Scan for the cell matching the given text and deliver its [x, y] coordinate at center. 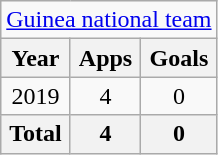
2019 [36, 96]
Goals [179, 58]
Total [36, 134]
Guinea national team [109, 20]
Year [36, 58]
Apps [105, 58]
